Extract the [x, y] coordinate from the center of the cell holding the provided text.  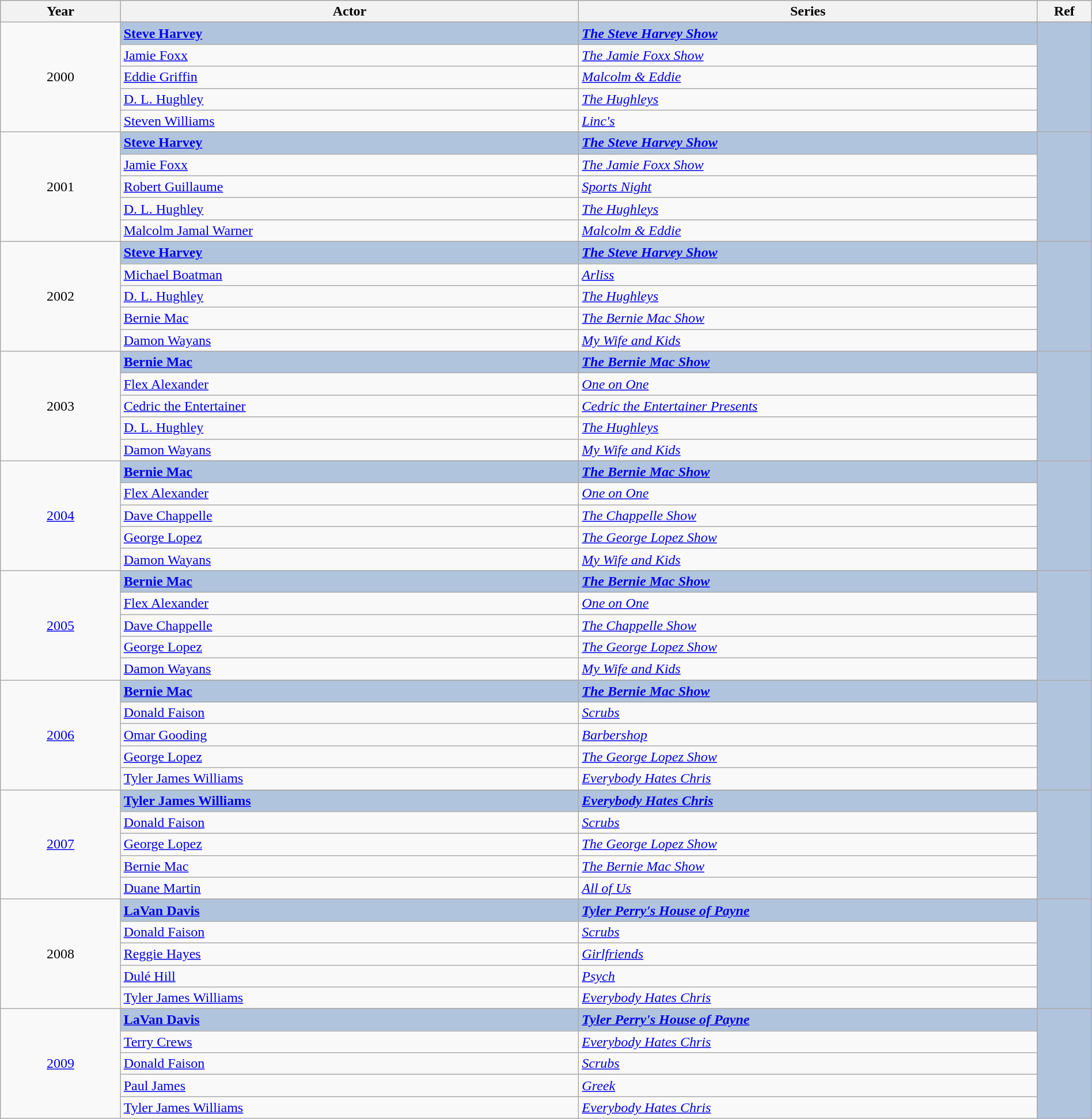
Steven Williams [350, 121]
2007 [60, 844]
Ref [1064, 12]
Series [808, 12]
All of Us [808, 888]
Cedric the Entertainer [350, 406]
Linc's [808, 121]
Arliss [808, 275]
Paul James [350, 1086]
Eddie Griffin [350, 77]
Girlfriends [808, 954]
2003 [60, 406]
Duane Martin [350, 888]
Cedric the Entertainer Presents [808, 406]
2000 [60, 77]
Sports Night [808, 187]
2005 [60, 625]
Barbershop [808, 735]
2002 [60, 296]
Greek [808, 1086]
Reggie Hayes [350, 954]
2004 [60, 515]
Omar Gooding [350, 735]
Actor [350, 12]
Terry Crews [350, 1042]
2001 [60, 187]
Robert Guillaume [350, 187]
Psych [808, 976]
2008 [60, 954]
2006 [60, 735]
Dulé Hill [350, 976]
Year [60, 12]
Malcolm Jamal Warner [350, 230]
Michael Boatman [350, 275]
2009 [60, 1064]
